Determine the (X, Y) coordinate at the center of the cell enclosing the given text.  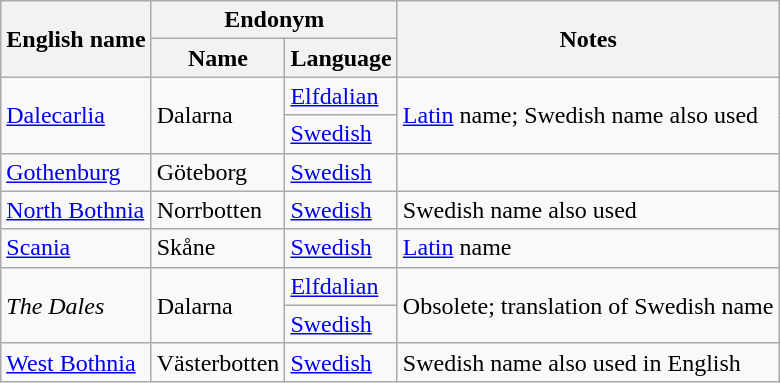
Latin name (588, 248)
Gothenburg (76, 172)
Scania (76, 248)
Västerbotten (218, 362)
Skåne (218, 248)
Swedish name also used in English (588, 362)
The Dales (76, 305)
Norrbotten (218, 210)
Obsolete; translation of Swedish name (588, 305)
Latin name; Swedish name also used (588, 115)
Göteborg (218, 172)
Language (341, 58)
West Bothnia (76, 362)
Endonym (274, 20)
North Bothnia (76, 210)
Notes (588, 39)
Swedish name also used (588, 210)
English name (76, 39)
Name (218, 58)
Dalecarlia (76, 115)
